For the text-containing cell, return its midpoint in [x, y] coordinate format. 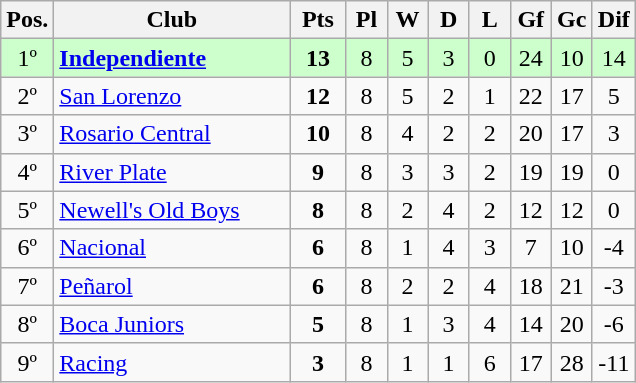
28 [572, 362]
5º [28, 210]
W [408, 20]
1º [28, 58]
-3 [614, 286]
9º [28, 362]
-11 [614, 362]
7 [530, 248]
Racing [172, 362]
Nacional [172, 248]
Boca Juniors [172, 324]
Pts [318, 20]
7º [28, 286]
-6 [614, 324]
D [448, 20]
Gc [572, 20]
L [490, 20]
-4 [614, 248]
22 [530, 96]
24 [530, 58]
Dif [614, 20]
2º [28, 96]
Club [172, 20]
9 [318, 172]
Rosario Central [172, 134]
Gf [530, 20]
6º [28, 248]
Newell's Old Boys [172, 210]
Peñarol [172, 286]
8º [28, 324]
18 [530, 286]
21 [572, 286]
Pl [366, 20]
Pos. [28, 20]
13 [318, 58]
Independiente [172, 58]
San Lorenzo [172, 96]
4º [28, 172]
3º [28, 134]
River Plate [172, 172]
